Return the [x, y] coordinate for the center point of the cell that contains the specified text.  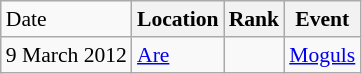
Location [178, 19]
Event [322, 19]
Date [66, 19]
Are [178, 55]
9 March 2012 [66, 55]
Moguls [322, 55]
Rank [254, 19]
